Return [X, Y] of the center of cell containing provided text 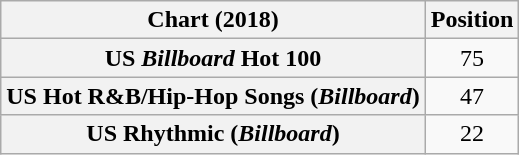
75 [472, 58]
US Rhythmic (Billboard) [213, 134]
47 [472, 96]
US Hot R&B/Hip-Hop Songs (Billboard) [213, 96]
Position [472, 20]
22 [472, 134]
US Billboard Hot 100 [213, 58]
Chart (2018) [213, 20]
